Capture the cell that displays the provided text and extract its (X, Y) central coordinate. 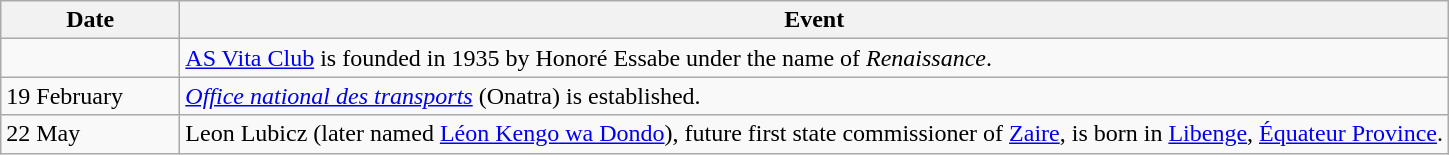
Event (814, 20)
Office national des transports (Onatra) is established. (814, 96)
22 May (90, 134)
AS Vita Club is founded in 1935 by Honoré Essabe under the name of Renaissance. (814, 58)
19 February (90, 96)
Leon Lubicz (later named Léon Kengo wa Dondo), future first state commissioner of Zaire, is born in Libenge, Équateur Province. (814, 134)
Date (90, 20)
